For the text-containing cell, return its midpoint in (x, y) coordinate format. 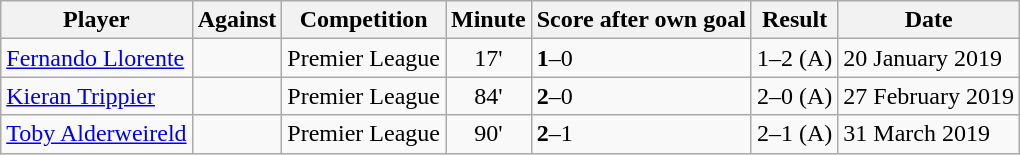
2–0 (A) (794, 96)
Minute (489, 20)
31 March 2019 (929, 134)
Result (794, 20)
1–0 (641, 58)
20 January 2019 (929, 58)
27 February 2019 (929, 96)
Score after own goal (641, 20)
Date (929, 20)
Competition (364, 20)
Toby Alderweireld (96, 134)
Against (237, 20)
2–1 (A) (794, 134)
Kieran Trippier (96, 96)
84' (489, 96)
17' (489, 58)
2–0 (641, 96)
2–1 (641, 134)
Player (96, 20)
Fernando Llorente (96, 58)
1–2 (A) (794, 58)
90' (489, 134)
